Find where the given text appears and provide that cell's center as (x, y) coordinate. 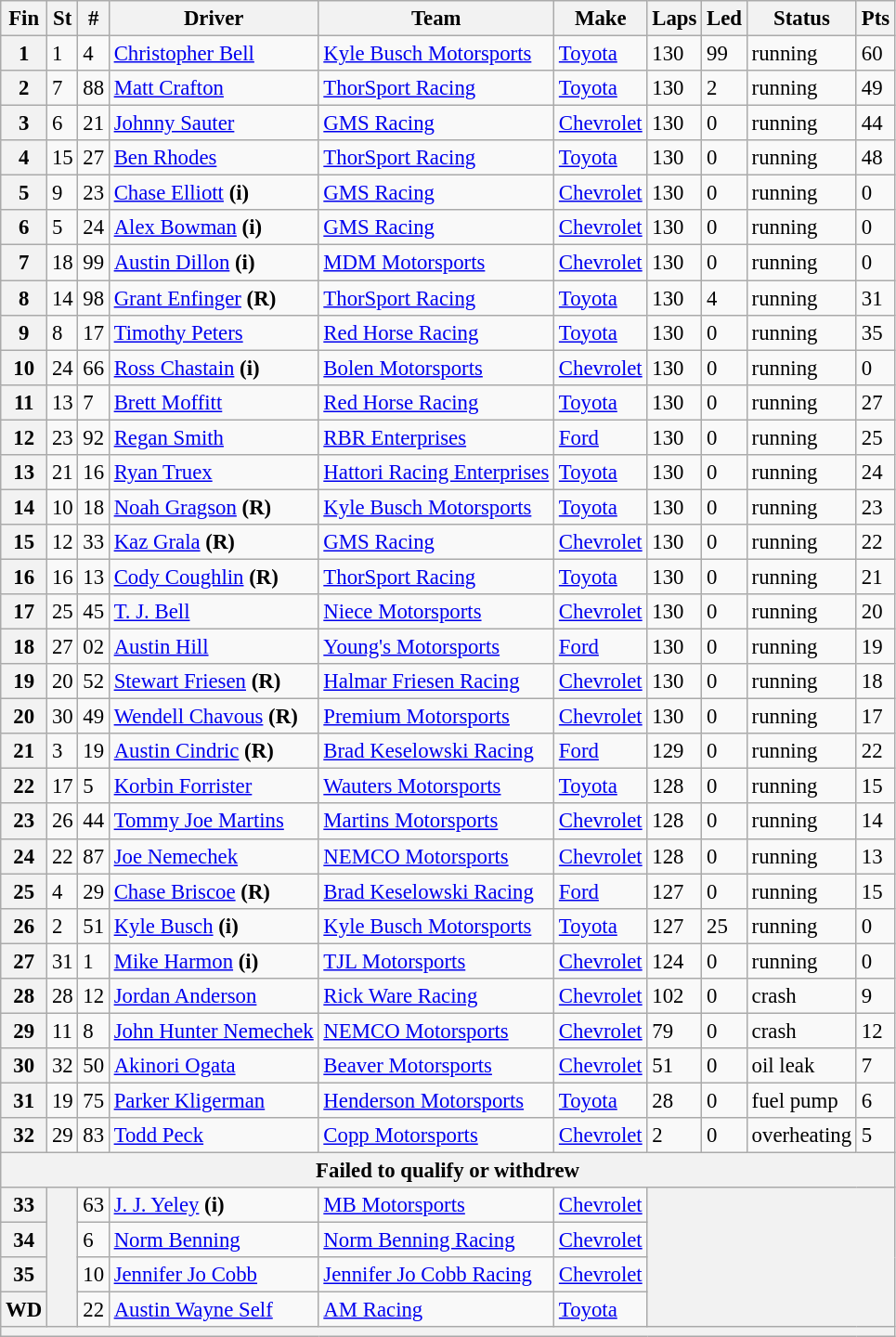
Ross Chastain (i) (214, 368)
T. J. Bell (214, 612)
Make (601, 19)
Premium Motorsports (436, 717)
RBR Enterprises (436, 437)
Austin Dillon (i) (214, 263)
83 (93, 1136)
87 (93, 856)
Austin Wayne Self (214, 1310)
Niece Motorsports (436, 612)
60 (875, 54)
St (63, 19)
Cody Coughlin (R) (214, 577)
92 (93, 437)
Austin Cindric (R) (214, 751)
Korbin Forrister (214, 786)
Led (724, 19)
Driver (214, 19)
Team (436, 19)
52 (93, 681)
Norm Benning Racing (436, 1240)
MB Motorsports (436, 1205)
Johnny Sauter (214, 123)
Brett Moffitt (214, 402)
45 (93, 612)
AM Racing (436, 1310)
fuel pump (801, 1100)
Noah Gragson (R) (214, 507)
63 (93, 1205)
Bolen Motorsports (436, 368)
50 (93, 1066)
TJL Motorsports (436, 961)
Regan Smith (214, 437)
WD (24, 1310)
Matt Crafton (214, 88)
124 (674, 961)
Status (801, 19)
Joe Nemechek (214, 856)
Failed to qualify or withdrew (448, 1171)
Ryan Truex (214, 473)
Hattori Racing Enterprises (436, 473)
Martins Motorsports (436, 822)
Ben Rhodes (214, 158)
Pts (875, 19)
Henderson Motorsports (436, 1100)
Chase Briscoe (R) (214, 891)
88 (93, 88)
oil leak (801, 1066)
Todd Peck (214, 1136)
02 (93, 647)
75 (93, 1100)
48 (875, 158)
# (93, 19)
Young's Motorsports (436, 647)
Laps (674, 19)
34 (24, 1240)
Beaver Motorsports (436, 1066)
102 (674, 996)
Norm Benning (214, 1240)
Kaz Grala (R) (214, 542)
J. J. Yeley (i) (214, 1205)
Grant Enfinger (R) (214, 298)
Alex Bowman (i) (214, 227)
79 (674, 1031)
Austin Hill (214, 647)
Parker Kligerman (214, 1100)
66 (93, 368)
Timothy Peters (214, 332)
Halmar Friesen Racing (436, 681)
Fin (24, 19)
Copp Motorsports (436, 1136)
Tommy Joe Martins (214, 822)
129 (674, 751)
Jennifer Jo Cobb Racing (436, 1275)
Wendell Chavous (R) (214, 717)
Stewart Friesen (R) (214, 681)
Wauters Motorsports (436, 786)
Christopher Bell (214, 54)
overheating (801, 1136)
Kyle Busch (i) (214, 926)
98 (93, 298)
Jordan Anderson (214, 996)
Akinori Ogata (214, 1066)
Rick Ware Racing (436, 996)
John Hunter Nemechek (214, 1031)
MDM Motorsports (436, 263)
Mike Harmon (i) (214, 961)
Jennifer Jo Cobb (214, 1275)
Chase Elliott (i) (214, 193)
